Identify which cell holds the provided text, then report its [x, y] central coordinate. 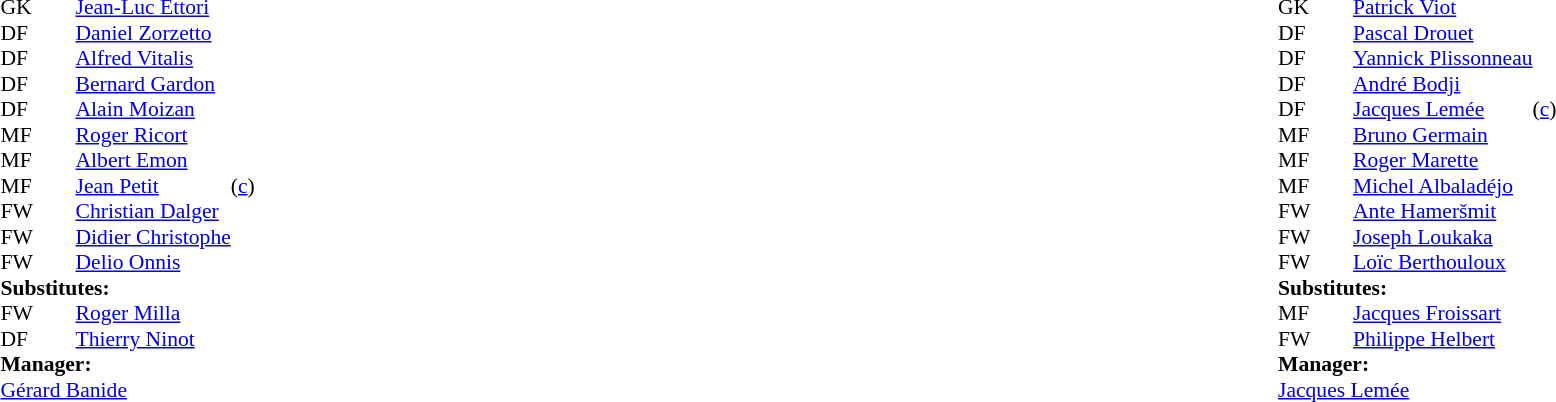
Roger Marette [1443, 161]
Thierry Ninot [154, 339]
Didier Christophe [154, 237]
Albert Emon [154, 161]
Daniel Zorzetto [154, 33]
Alain Moizan [154, 109]
Pascal Drouet [1443, 33]
Roger Ricort [154, 135]
Bruno Germain [1443, 135]
Yannick Plissonneau [1443, 59]
Roger Milla [154, 313]
Delio Onnis [154, 263]
Loïc Berthouloux [1443, 263]
Christian Dalger [154, 211]
Jacques Froissart [1443, 313]
Joseph Loukaka [1443, 237]
Philippe Helbert [1443, 339]
Bernard Gardon [154, 84]
(c) [243, 186]
Ante Hameršmit [1443, 211]
Michel Albaladéjo [1443, 186]
Jacques Lemée [1443, 109]
André Bodji [1443, 84]
Alfred Vitalis [154, 59]
Jean Petit [154, 186]
